Identify which cell holds the provided text, then report its (X, Y) central coordinate. 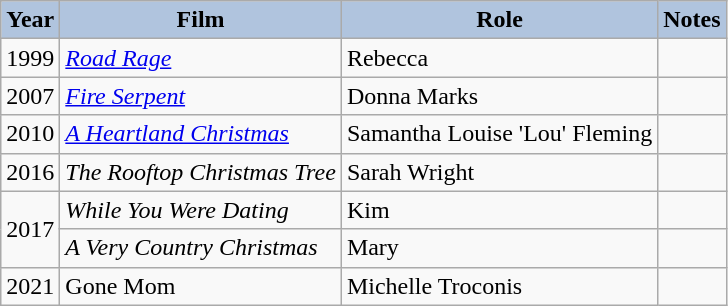
2021 (30, 286)
Role (499, 20)
Sarah Wright (499, 172)
Rebecca (499, 58)
Notes (692, 20)
2016 (30, 172)
Kim (499, 210)
Samantha Louise 'Lou' Fleming (499, 134)
The Rooftop Christmas Tree (201, 172)
Year (30, 20)
Film (201, 20)
Michelle Troconis (499, 286)
Road Rage (201, 58)
1999 (30, 58)
Mary (499, 248)
Gone Mom (201, 286)
A Heartland Christmas (201, 134)
While You Were Dating (201, 210)
2007 (30, 96)
A Very Country Christmas (201, 248)
2017 (30, 229)
Donna Marks (499, 96)
2010 (30, 134)
Fire Serpent (201, 96)
